Extract the (x, y) coordinate from the center of the cell holding the provided text.  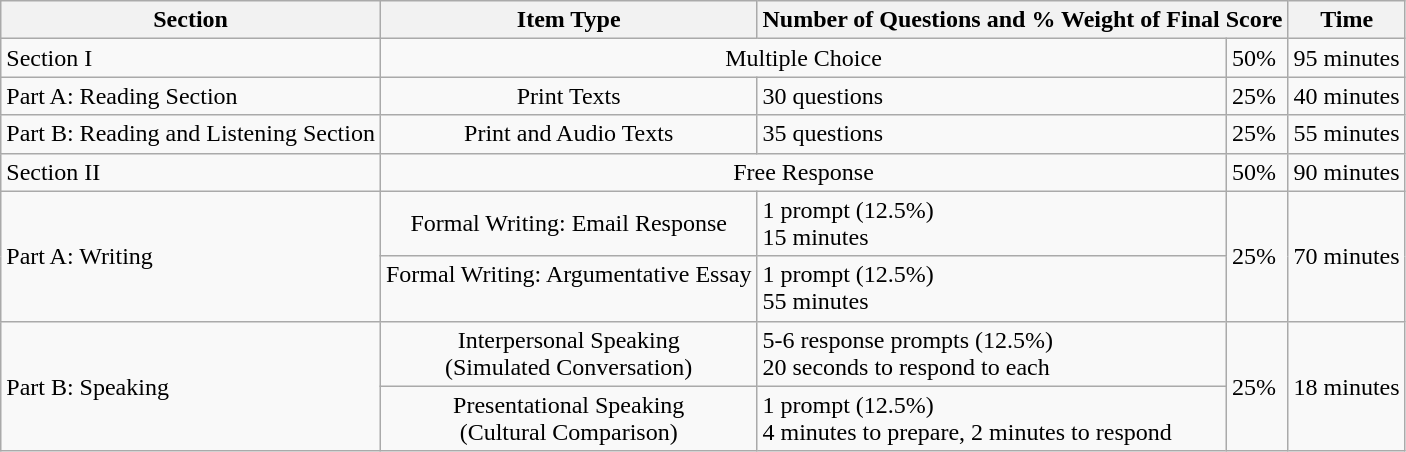
70 minutes (1346, 256)
30 questions (992, 96)
Interpersonal Speaking(Simulated Conversation) (568, 354)
90 minutes (1346, 172)
Number of Questions and % Weight of Final Score (1022, 20)
1 prompt (12.5%)15 minutes (992, 224)
35 questions (992, 134)
Part B: Speaking (191, 386)
Part B: Reading and Listening Section (191, 134)
Section (191, 20)
Print Texts (568, 96)
Formal Writing: Email Response (568, 224)
55 minutes (1346, 134)
40 minutes (1346, 96)
Part A: Reading Section (191, 96)
5-6 response prompts (12.5%)20 seconds to respond to each (992, 354)
Formal Writing: Argumentative Essay (568, 288)
Section II (191, 172)
1 prompt (12.5%)4 minutes to prepare, 2 minutes to respond (992, 418)
95 minutes (1346, 58)
Presentational Speaking(Cultural Comparison) (568, 418)
Free Response (803, 172)
Multiple Choice (803, 58)
18 minutes (1346, 386)
1 prompt (12.5%)55 minutes (992, 288)
Item Type (568, 20)
Print and Audio Texts (568, 134)
Part A: Writing (191, 256)
Section I (191, 58)
Time (1346, 20)
